Extract the [x, y] coordinate from the center of the cell holding the provided text.  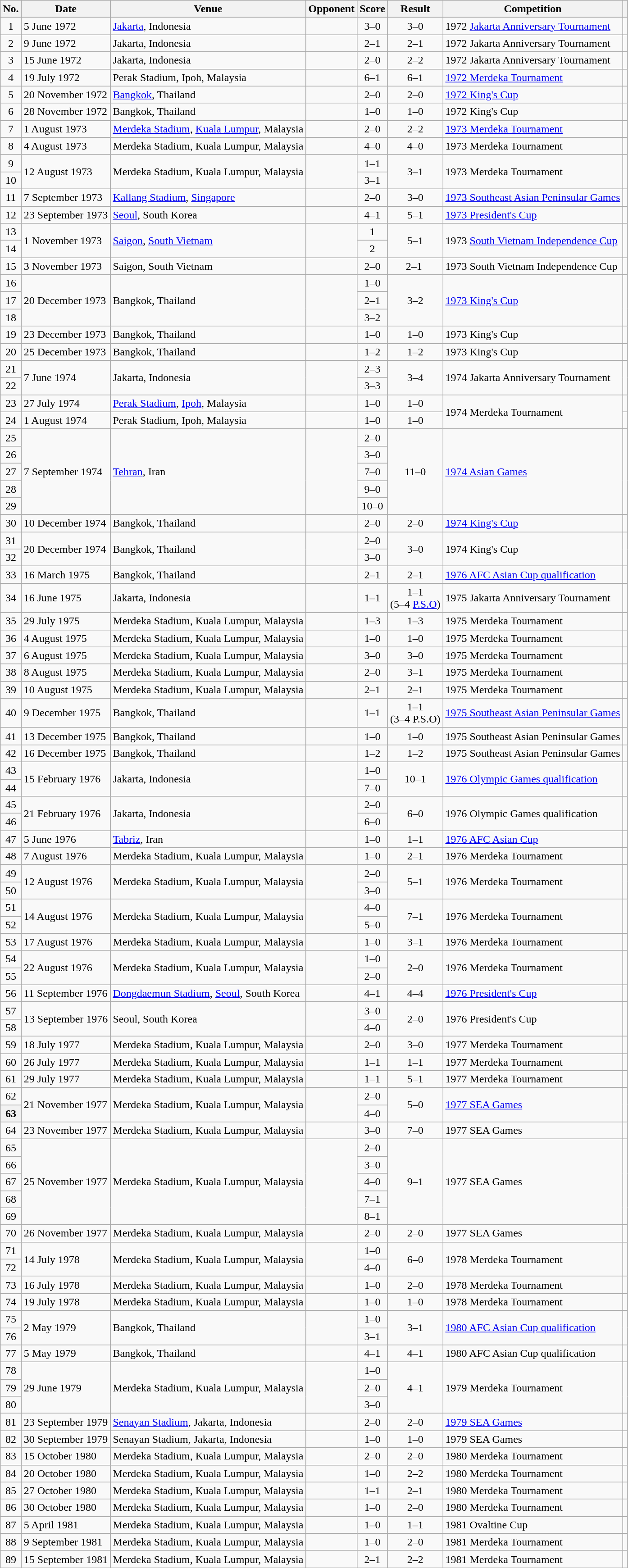
18 [11, 318]
72 [11, 1268]
80 [11, 1405]
24 [11, 420]
40 [11, 713]
25 December 1973 [66, 352]
13 September 1976 [66, 1019]
58 [11, 1027]
7 September 1974 [66, 472]
20 November 1972 [66, 95]
1976 AFC Asian Cup [532, 839]
35 [11, 621]
10 December 1974 [66, 523]
15 June 1972 [66, 60]
16 March 1975 [66, 575]
52 [11, 925]
79 [11, 1388]
4–4 [415, 993]
10 August 1975 [66, 690]
6 [11, 112]
27 [11, 472]
48 [11, 856]
26 July 1977 [66, 1062]
69 [11, 1216]
22 [11, 386]
21 February 1976 [66, 814]
5 April 1981 [66, 1525]
75 [11, 1319]
9 [11, 163]
16 December 1975 [66, 753]
34 [11, 598]
1973 Southeast Asian Peninsular Games [532, 197]
1973 President's Cup [532, 215]
3 [11, 60]
5 June 1976 [66, 839]
16 June 1975 [66, 598]
20 December 1973 [66, 300]
6 August 1975 [66, 655]
20 December 1974 [66, 549]
1–1(5–4 P.S.O) [415, 598]
23 December 1973 [66, 335]
12 [11, 215]
1 August 1974 [66, 420]
84 [11, 1473]
83 [11, 1456]
60 [11, 1062]
4 [11, 77]
1976 AFC Asian Cup qualification [532, 575]
11 September 1976 [66, 993]
49 [11, 873]
50 [11, 891]
1974 Asian Games [532, 472]
No. [11, 9]
29 June 1979 [66, 1388]
28 November 1972 [66, 112]
41 [11, 736]
20 [11, 352]
86 [11, 1508]
1974 Merdeka Tournament [532, 412]
44 [11, 788]
5 May 1979 [66, 1354]
12 August 1976 [66, 882]
1975 Jakarta Anniversary Tournament [532, 598]
82 [11, 1439]
2–3 [373, 369]
Tabriz, Iran [208, 839]
78 [11, 1371]
12 August 1973 [66, 172]
9 June 1972 [66, 43]
Score [373, 9]
7 [11, 129]
74 [11, 1302]
26 [11, 454]
3 November 1973 [66, 266]
47 [11, 839]
Opponent [332, 9]
8 August 1975 [66, 673]
67 [11, 1182]
38 [11, 673]
25 November 1977 [66, 1182]
39 [11, 690]
8–1 [373, 1216]
30 October 1980 [66, 1508]
54 [11, 959]
21 [11, 369]
Date [66, 9]
9 September 1981 [66, 1542]
33 [11, 575]
30 September 1979 [66, 1439]
57 [11, 1010]
30 [11, 523]
1974 Jakarta Anniversary Tournament [532, 377]
55 [11, 976]
46 [11, 822]
27 July 1974 [66, 403]
7 August 1976 [66, 856]
1 August 1973 [66, 129]
1 November 1973 [66, 241]
10–0 [373, 506]
11 [11, 197]
7 September 1973 [66, 197]
5 [11, 95]
42 [11, 753]
25 [11, 437]
76 [11, 1336]
36 [11, 638]
19 July 1972 [66, 77]
11–0 [415, 472]
9 December 1975 [66, 713]
4 August 1973 [66, 146]
19 [11, 335]
2 May 1979 [66, 1327]
66 [11, 1165]
13 [11, 232]
16 July 1978 [66, 1285]
1–1(3–4 P.S.O) [415, 713]
70 [11, 1233]
23 November 1977 [66, 1131]
81 [11, 1422]
1981 Ovaltine Cup [532, 1525]
20 October 1980 [66, 1473]
14 [11, 249]
56 [11, 993]
15 February 1976 [66, 779]
37 [11, 655]
53 [11, 942]
9–1 [415, 1182]
51 [11, 908]
15 September 1981 [66, 1559]
28 [11, 489]
89 [11, 1559]
3–4 [415, 377]
61 [11, 1079]
8 [11, 146]
45 [11, 805]
Tehran, Iran [208, 472]
22 August 1976 [66, 968]
87 [11, 1525]
32 [11, 558]
63 [11, 1114]
10 [11, 180]
26 November 1977 [66, 1233]
Kallang Stadium, Singapore [208, 197]
17 [11, 300]
14 August 1976 [66, 916]
29 July 1975 [66, 621]
29 [11, 506]
19 July 1978 [66, 1302]
14 July 1978 [66, 1259]
64 [11, 1131]
23 September 1973 [66, 215]
85 [11, 1491]
59 [11, 1045]
5 June 1972 [66, 26]
68 [11, 1199]
Dongdaemun Stadium, Seoul, South Korea [208, 993]
27 October 1980 [66, 1491]
23 [11, 403]
43 [11, 770]
1979 Merdeka Tournament [532, 1388]
3–3 [373, 386]
17 August 1976 [66, 942]
21 November 1977 [66, 1105]
1972 Merdeka Tournament [532, 77]
Result [415, 9]
13 December 1975 [66, 736]
29 July 1977 [66, 1079]
16 [11, 283]
18 July 1977 [66, 1045]
71 [11, 1250]
Competition [532, 9]
4 August 1975 [66, 638]
31 [11, 541]
9–0 [373, 489]
62 [11, 1096]
10–1 [415, 779]
15 October 1980 [66, 1456]
Venue [208, 9]
73 [11, 1285]
65 [11, 1148]
15 [11, 266]
77 [11, 1354]
23 September 1979 [66, 1422]
88 [11, 1542]
7 June 1974 [66, 377]
